Return [X, Y] of the center of cell containing provided text 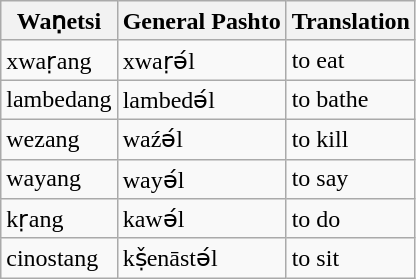
Waṇetsi [59, 21]
to say [350, 179]
cinostang [59, 258]
to eat [350, 60]
lambedә́l [202, 100]
waźә́l [202, 139]
xwaṛang [59, 60]
to sit [350, 258]
Translation [350, 21]
kawә́l [202, 219]
to bathe [350, 100]
wayang [59, 179]
to kill [350, 139]
kṣ̌enāstә́l [202, 258]
to do [350, 219]
kṛang [59, 219]
wayә́l [202, 179]
wezang [59, 139]
xwaṛә́l [202, 60]
General Pashto [202, 21]
lambedang [59, 100]
